Return the (X, Y) coordinate for the center point of the cell that contains the specified text.  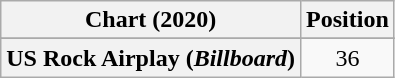
US Rock Airplay (Billboard) (151, 58)
36 (348, 58)
Position (348, 20)
Chart (2020) (151, 20)
